Locate the cell with the specified text and output its [x, y] center coordinate. 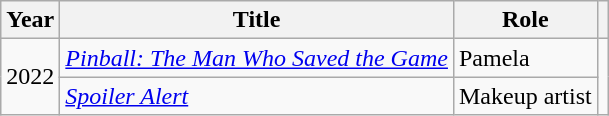
Spoiler Alert [257, 96]
Title [257, 20]
Pinball: The Man Who Saved the Game [257, 58]
Makeup artist [525, 96]
Pamela [525, 58]
Role [525, 20]
Year [30, 20]
2022 [30, 77]
